Provide the [x, y] coordinate of the cell's center where the given text is located.  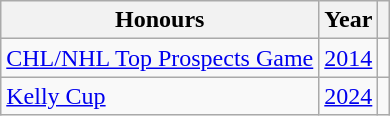
CHL/NHL Top Prospects Game [160, 58]
Year [348, 20]
2014 [348, 58]
Kelly Cup [160, 96]
2024 [348, 96]
Honours [160, 20]
